Extract the (X, Y) coordinate from the center of the cell holding the provided text.  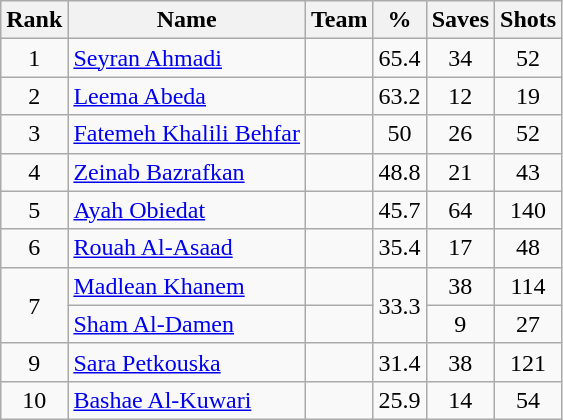
Saves (460, 20)
43 (528, 172)
45.7 (400, 210)
54 (528, 400)
48 (528, 248)
48.8 (400, 172)
Name (187, 20)
Team (340, 20)
Seyran Ahmadi (187, 58)
Rank (34, 20)
14 (460, 400)
% (400, 20)
34 (460, 58)
50 (400, 134)
3 (34, 134)
Sham Al-Damen (187, 324)
26 (460, 134)
7 (34, 305)
Madlean Khanem (187, 286)
33.3 (400, 305)
2 (34, 96)
140 (528, 210)
Leema Abeda (187, 96)
27 (528, 324)
12 (460, 96)
Fatemeh Khalili Behfar (187, 134)
114 (528, 286)
Shots (528, 20)
Zeinab Bazrafkan (187, 172)
5 (34, 210)
31.4 (400, 362)
Rouah Al-Asaad (187, 248)
64 (460, 210)
10 (34, 400)
25.9 (400, 400)
35.4 (400, 248)
6 (34, 248)
1 (34, 58)
4 (34, 172)
63.2 (400, 96)
21 (460, 172)
Ayah Obiedat (187, 210)
Sara Petkouska (187, 362)
65.4 (400, 58)
121 (528, 362)
Bashae Al-Kuwari (187, 400)
17 (460, 248)
19 (528, 96)
